Identify which cell holds the provided text, then report its [X, Y] central coordinate. 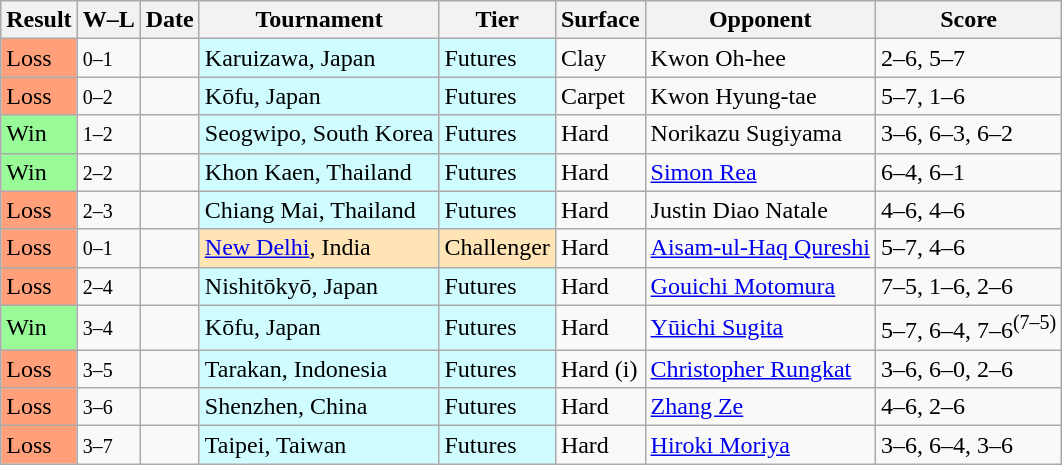
3–6 [108, 407]
4–6, 2–6 [968, 407]
5–7, 4–6 [968, 248]
3–4 [108, 328]
4–6, 4–6 [968, 210]
3–7 [108, 445]
Surface [600, 20]
Christopher Rungkat [760, 369]
6–4, 6–1 [968, 172]
Simon Rea [760, 172]
3–6, 6–0, 2–6 [968, 369]
Tarakan, Indonesia [319, 369]
W–L [108, 20]
0–2 [108, 96]
2–2 [108, 172]
Tier [497, 20]
Hard (i) [600, 369]
5–7, 1–6 [968, 96]
Seogwipo, South Korea [319, 134]
Yūichi Sugita [760, 328]
7–5, 1–6, 2–6 [968, 286]
2–3 [108, 210]
Hiroki Moriya [760, 445]
3–6, 6–4, 3–6 [968, 445]
Justin Diao Natale [760, 210]
2–4 [108, 286]
5–7, 6–4, 7–6(7–5) [968, 328]
3–6, 6–3, 6–2 [968, 134]
Kwon Oh-hee [760, 58]
Norikazu Sugiyama [760, 134]
Kwon Hyung-tae [760, 96]
Carpet [600, 96]
Score [968, 20]
3–5 [108, 369]
Chiang Mai, Thailand [319, 210]
Clay [600, 58]
Tournament [319, 20]
Gouichi Motomura [760, 286]
Aisam-ul-Haq Qureshi [760, 248]
Challenger [497, 248]
Karuizawa, Japan [319, 58]
2–6, 5–7 [968, 58]
Taipei, Taiwan [319, 445]
Shenzhen, China [319, 407]
Zhang Ze [760, 407]
Date [170, 20]
Nishitōkyō, Japan [319, 286]
1–2 [108, 134]
Result [39, 20]
Opponent [760, 20]
Khon Kaen, Thailand [319, 172]
New Delhi, India [319, 248]
